For the text-containing cell, return its midpoint in (X, Y) coordinate format. 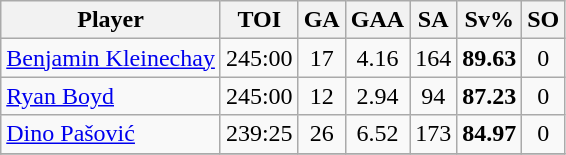
89.63 (490, 58)
2.94 (377, 96)
4.16 (377, 58)
SA (434, 20)
6.52 (377, 134)
TOI (259, 20)
17 (322, 58)
26 (322, 134)
87.23 (490, 96)
GAA (377, 20)
Sv% (490, 20)
Dino Pašović (111, 134)
SO (544, 20)
94 (434, 96)
12 (322, 96)
164 (434, 58)
GA (322, 20)
84.97 (490, 134)
173 (434, 134)
Benjamin Kleinechay (111, 58)
Ryan Boyd (111, 96)
239:25 (259, 134)
Player (111, 20)
